Scan for the cell matching the given text and deliver its [X, Y] coordinate at center. 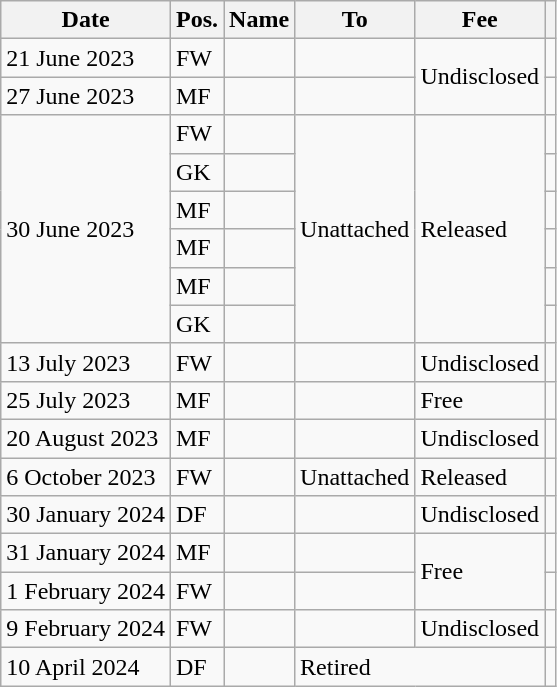
Pos. [196, 20]
21 June 2023 [86, 58]
6 October 2023 [86, 477]
30 June 2023 [86, 229]
27 June 2023 [86, 96]
31 January 2024 [86, 553]
10 April 2024 [86, 667]
30 January 2024 [86, 515]
20 August 2023 [86, 438]
25 July 2023 [86, 400]
13 July 2023 [86, 362]
9 February 2024 [86, 629]
Retired [420, 667]
1 February 2024 [86, 591]
Name [260, 20]
To [355, 20]
Fee [480, 20]
Date [86, 20]
